Find where the given text appears and provide that cell's center as (X, Y) coordinate. 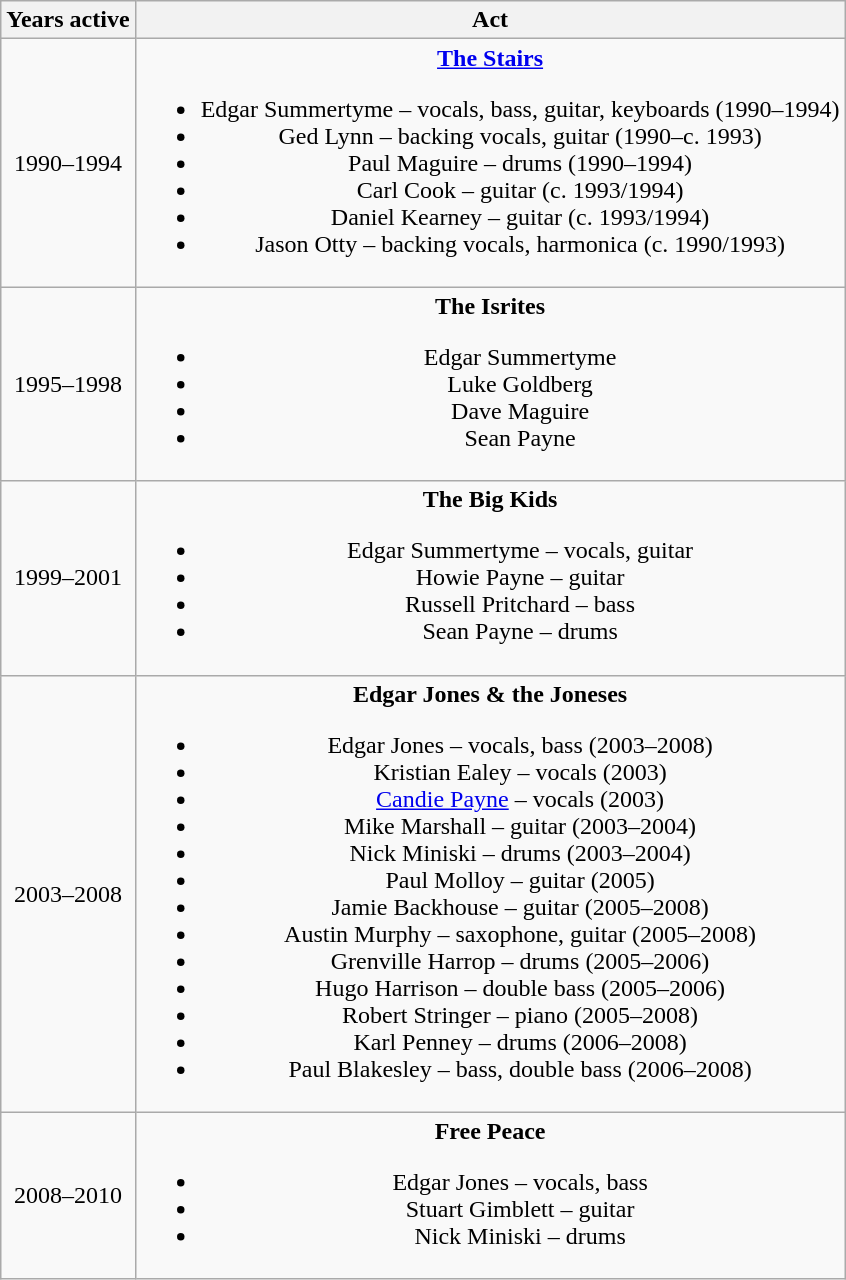
1990–1994 (68, 163)
2003–2008 (68, 894)
1995–1998 (68, 384)
2008–2010 (68, 1196)
Free PeaceEdgar Jones – vocals, bassStuart Gimblett – guitarNick Miniski – drums (490, 1196)
Act (490, 20)
The IsritesEdgar SummertymeLuke GoldbergDave MaguireSean Payne (490, 384)
1999–2001 (68, 578)
The Big KidsEdgar Summertyme – vocals, guitarHowie Payne – guitarRussell Pritchard – bassSean Payne – drums (490, 578)
Years active (68, 20)
